Capture the cell that displays the provided text and extract its (x, y) central coordinate. 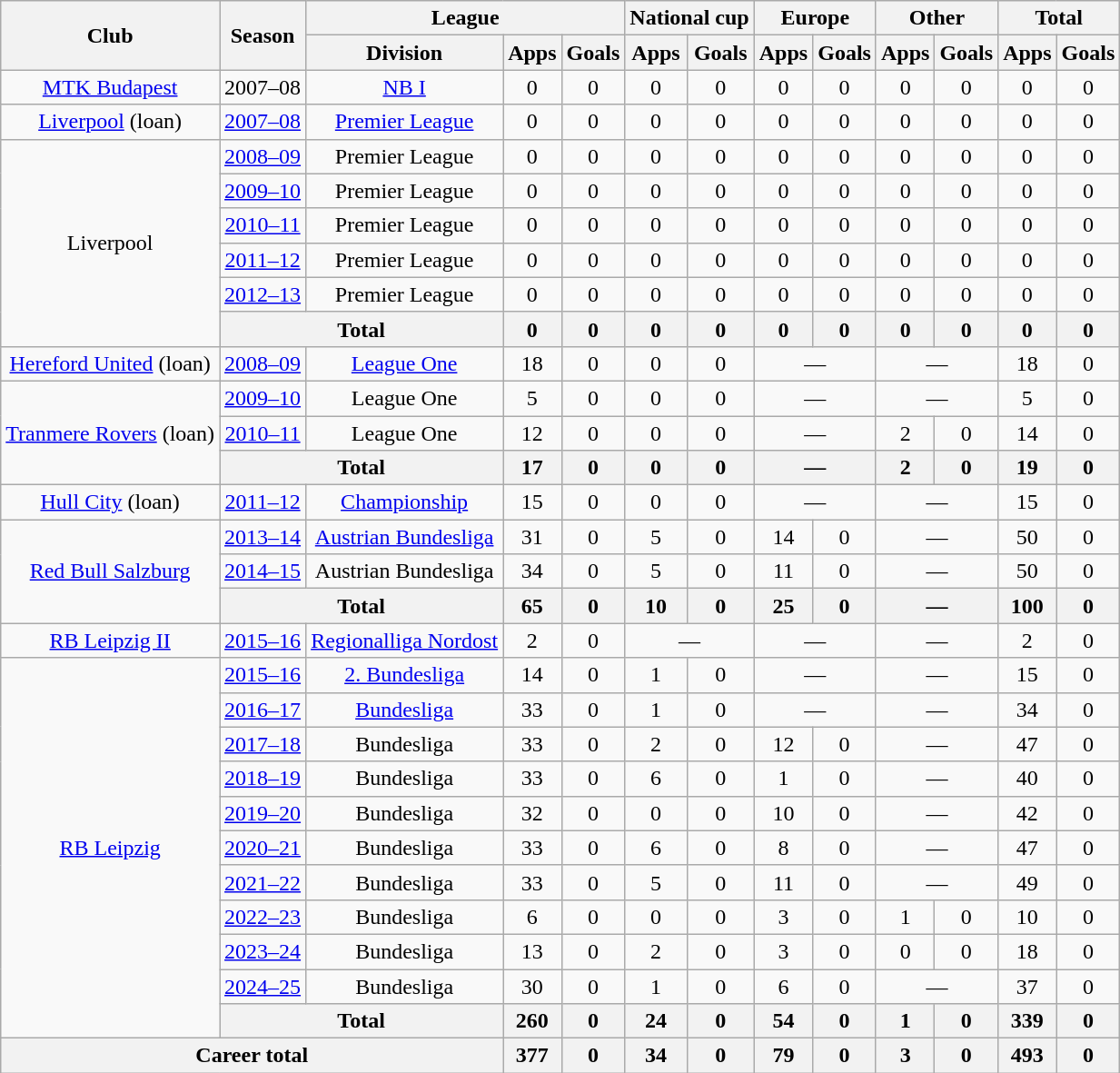
NB I (405, 87)
2017–18 (263, 744)
2013–14 (263, 537)
Division (405, 53)
260 (532, 1021)
2023–24 (263, 951)
Red Bull Salzburg (111, 571)
2024–25 (263, 986)
Europe (815, 18)
493 (1027, 1056)
13 (532, 951)
National cup (689, 18)
Other (937, 18)
25 (783, 606)
100 (1027, 606)
24 (656, 1021)
MTK Budapest (111, 87)
Regionalliga Nordost (405, 641)
RB Leipzig (111, 849)
Hull City (loan) (111, 502)
Championship (405, 502)
37 (1027, 986)
30 (532, 986)
2022–23 (263, 917)
79 (783, 1056)
54 (783, 1021)
Hereford United (loan) (111, 363)
339 (1027, 1021)
2019–20 (263, 813)
Club (111, 35)
2012–13 (263, 294)
Career total (253, 1056)
40 (1027, 779)
65 (532, 606)
Liverpool (111, 243)
8 (783, 848)
49 (1027, 882)
Liverpool (loan) (111, 122)
2021–22 (263, 882)
Season (263, 35)
17 (532, 468)
32 (532, 813)
Tranmere Rovers (loan) (111, 432)
League (465, 18)
19 (1027, 468)
42 (1027, 813)
2. Bundesliga (405, 675)
RB Leipzig II (111, 641)
31 (532, 537)
2014–15 (263, 571)
2016–17 (263, 710)
2020–21 (263, 848)
377 (532, 1056)
2018–19 (263, 779)
